Pinpoint the cell where the given text exists, returning its (X, Y) midpoint coordinate. 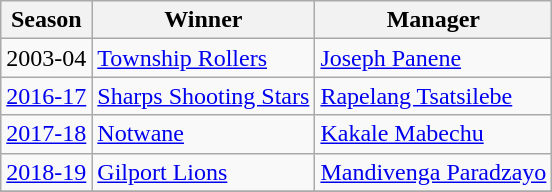
Notwane (204, 134)
2018-19 (46, 172)
Joseph Panene (434, 58)
Manager (434, 20)
Township Rollers (204, 58)
Gilport Lions (204, 172)
Season (46, 20)
2016-17 (46, 96)
2003-04 (46, 58)
Mandivenga Paradzayo (434, 172)
Sharps Shooting Stars (204, 96)
Kakale Mabechu (434, 134)
Rapelang Tsatsilebe (434, 96)
2017-18 (46, 134)
Winner (204, 20)
